Detect which cell encompasses the target text, then output its (X, Y) center coordinate. 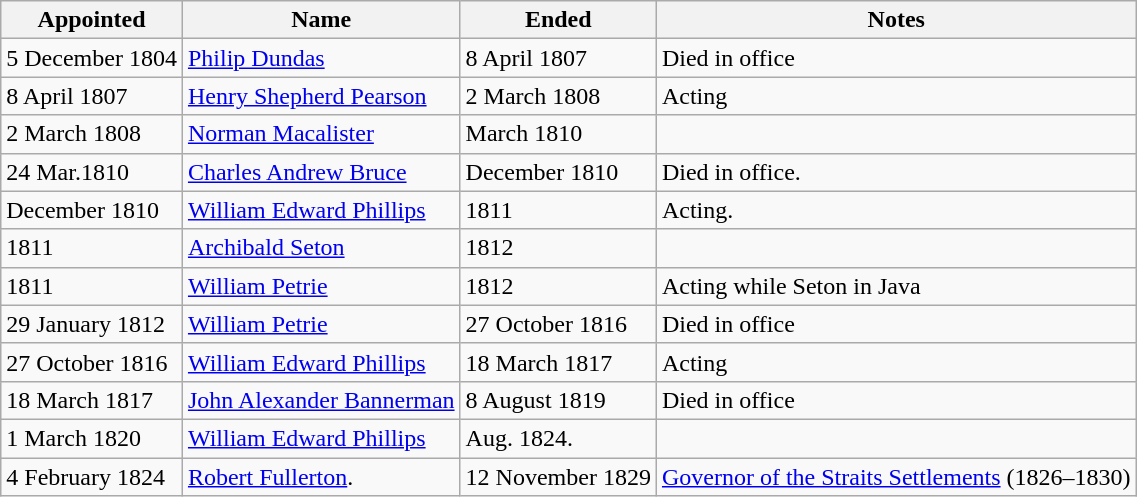
4 February 1824 (92, 477)
Philip Dundas (321, 58)
29 January 1812 (92, 324)
8 August 1819 (558, 400)
Governor of the Straits Settlements (1826–1830) (896, 477)
1 March 1820 (92, 438)
5 December 1804 (92, 58)
Notes (896, 20)
24 Mar.1810 (92, 172)
Archibald Seton (321, 248)
Died in office. (896, 172)
12 November 1829 (558, 477)
Acting. (896, 210)
Appointed (92, 20)
Name (321, 20)
Acting while Seton in Java (896, 286)
March 1810 (558, 134)
Aug. 1824. (558, 438)
Ended (558, 20)
Robert Fullerton. (321, 477)
John Alexander Bannerman (321, 400)
Henry Shepherd Pearson (321, 96)
Norman Macalister (321, 134)
Charles Andrew Bruce (321, 172)
